Output the (x, y) coordinate of the center of the cell containing the given text.  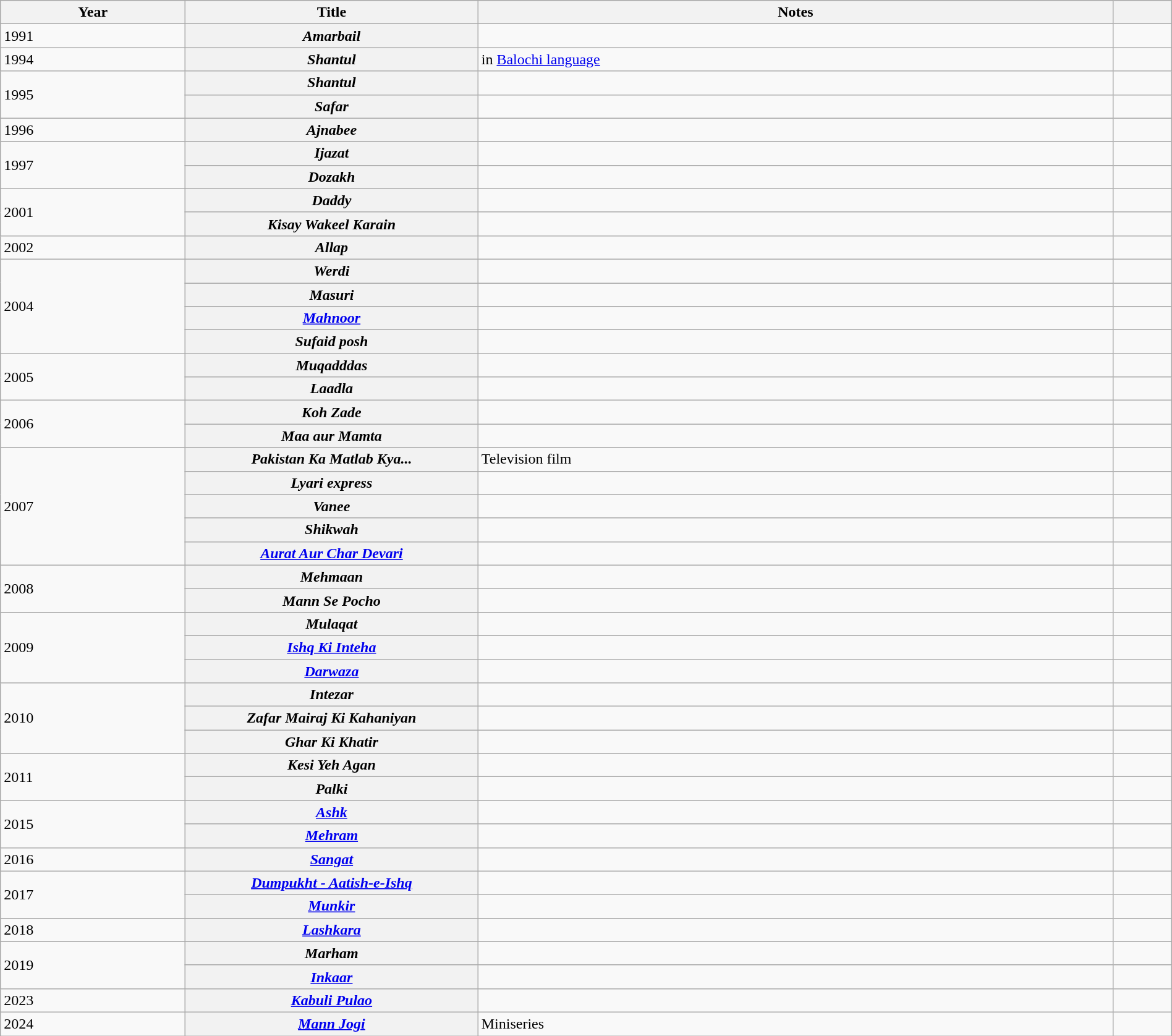
Ajnabee (332, 130)
Kabuli Pulao (332, 1000)
Aurat Aur Char Devari (332, 553)
Mulaqat (332, 624)
2024 (93, 1024)
2004 (93, 306)
Mehram (332, 836)
Notes (795, 12)
Mann Se Pocho (332, 600)
2011 (93, 777)
1996 (93, 130)
Koh Zade (332, 412)
in Balochi language (795, 59)
Kesi Yeh Agan (332, 765)
1991 (93, 36)
Maa aur Mamta (332, 436)
Title (332, 12)
2017 (93, 894)
Darwaza (332, 671)
Pakistan Ka Matlab Kya... (332, 459)
Television film (795, 459)
Muqadddas (332, 365)
2019 (93, 965)
Dozakh (332, 177)
Vanee (332, 506)
Munkir (332, 906)
1997 (93, 165)
Lashkara (332, 930)
2007 (93, 506)
Ishq Ki Inteha (332, 647)
Masuri (332, 295)
Werdi (332, 271)
2010 (93, 718)
Kisay Wakeel Karain (332, 224)
Sufaid posh (332, 342)
Zafar Mairaj Ki Kahaniyan (332, 718)
Inkaar (332, 977)
Amarbail (332, 36)
Lyari express (332, 483)
Ijazat (332, 153)
2018 (93, 930)
Ghar Ki Khatir (332, 742)
Laadla (332, 389)
Year (93, 12)
Mehmaan (332, 577)
2005 (93, 377)
Miniseries (795, 1024)
1994 (93, 59)
Safar (332, 106)
2006 (93, 424)
2002 (93, 247)
Intezar (332, 695)
Mann Jogi (332, 1024)
2008 (93, 588)
Marham (332, 953)
Ashk (332, 812)
Dumpukht - Aatish-e-Ishq (332, 883)
Daddy (332, 200)
Allap (332, 247)
2016 (93, 859)
2015 (93, 824)
Mahnoor (332, 318)
2001 (93, 212)
2023 (93, 1000)
2009 (93, 647)
Palki (332, 789)
Sangat (332, 859)
1995 (93, 95)
Shikwah (332, 530)
